Determine the (X, Y) coordinate at the center of the cell enclosing the given text.  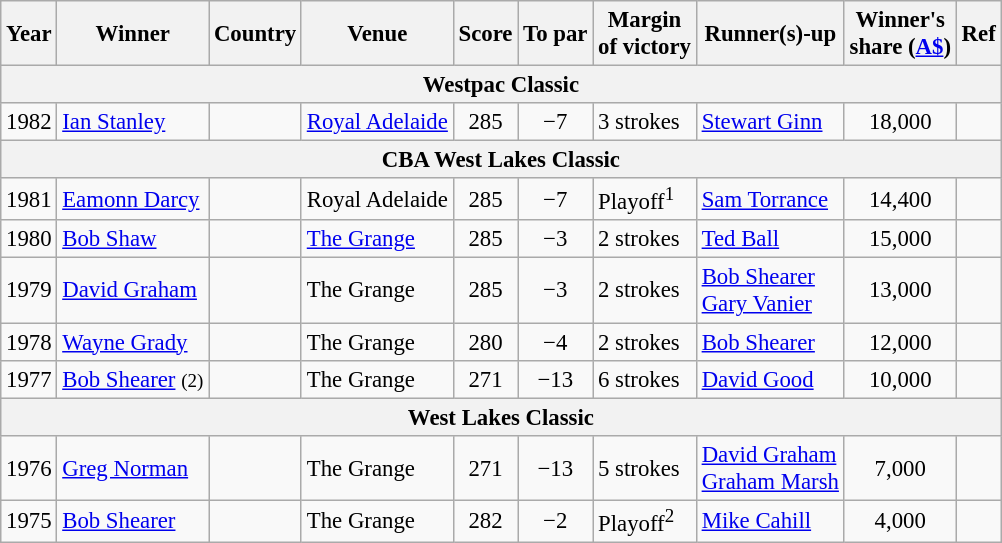
Playoff1 (645, 199)
1975 (29, 521)
Playoff2 (645, 521)
Bob Shearer (2) (133, 379)
−2 (556, 521)
13,000 (900, 290)
Score (486, 34)
3 strokes (645, 122)
Greg Norman (133, 468)
Venue (377, 34)
CBA West Lakes Classic (501, 160)
7,000 (900, 468)
−4 (556, 342)
David Graham Graham Marsh (770, 468)
Runner(s)-up (770, 34)
Country (256, 34)
6 strokes (645, 379)
West Lakes Classic (501, 417)
Bob Shaw (133, 239)
Eamonn Darcy (133, 199)
282 (486, 521)
Westpac Classic (501, 85)
Mike Cahill (770, 521)
10,000 (900, 379)
1982 (29, 122)
5 strokes (645, 468)
12,000 (900, 342)
Stewart Ginn (770, 122)
4,000 (900, 521)
Marginof victory (645, 34)
David Good (770, 379)
15,000 (900, 239)
1979 (29, 290)
Winner (133, 34)
Wayne Grady (133, 342)
Winner'sshare (A$) (900, 34)
David Graham (133, 290)
1977 (29, 379)
Ref (978, 34)
Ted Ball (770, 239)
1980 (29, 239)
To par (556, 34)
Sam Torrance (770, 199)
14,400 (900, 199)
Bob Shearer Gary Vanier (770, 290)
1976 (29, 468)
1981 (29, 199)
280 (486, 342)
Ian Stanley (133, 122)
1978 (29, 342)
18,000 (900, 122)
Year (29, 34)
